Provide the (x, y) coordinate of the cell's center where the given text is located.  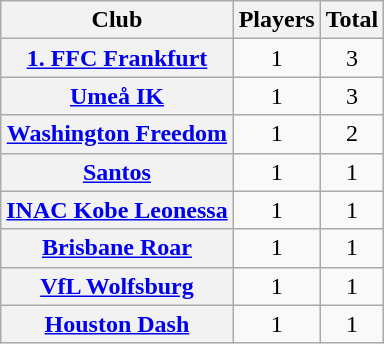
2 (352, 134)
1. FFC Frankfurt (117, 58)
INAC Kobe Leonessa (117, 210)
VfL Wolfsburg (117, 286)
Brisbane Roar (117, 248)
Club (117, 20)
Washington Freedom (117, 134)
Total (352, 20)
Players (276, 20)
Umeå IK (117, 96)
Houston Dash (117, 324)
Santos (117, 172)
